Determine the (x, y) coordinate at the center of the cell enclosing the given text.  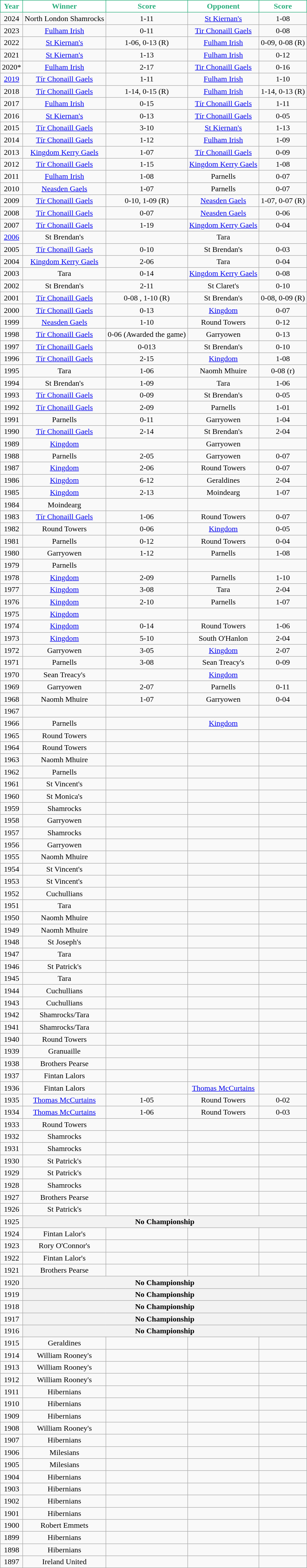
2004 (11, 261)
2000 (11, 310)
0-09, 0-08 (R) (283, 43)
1930 (11, 1161)
1933 (11, 1124)
2002 (11, 286)
1932 (11, 1137)
1961 (11, 784)
1904 (11, 1477)
1908 (11, 1428)
Opponent (223, 6)
1995 (11, 371)
1948 (11, 942)
1929 (11, 1173)
2-11 (147, 286)
2009 (11, 201)
2007 (11, 225)
1974 (11, 626)
1993 (11, 395)
1-14, 0-15 (R) (147, 91)
2015 (11, 128)
1902 (11, 1501)
St Monica's (64, 796)
2008 (11, 213)
1931 (11, 1149)
1-19 (147, 225)
1910 (11, 1404)
Ireland United (64, 1562)
1984 (11, 504)
1969 (11, 687)
1964 (11, 748)
1979 (11, 565)
0-08 (r) (283, 371)
0-08, 0-09 (R) (283, 298)
2-05 (147, 456)
1962 (11, 772)
3-10 (147, 128)
2019 (11, 79)
South O'Hanlon (223, 638)
1963 (11, 760)
Granuaille (64, 1051)
1982 (11, 529)
1987 (11, 468)
1-07, 0-07 (R) (283, 201)
1973 (11, 638)
1954 (11, 869)
0-15 (147, 103)
1924 (11, 1234)
1971 (11, 663)
2013 (11, 152)
2003 (11, 274)
1945 (11, 979)
1997 (11, 346)
0-16 (283, 67)
1967 (11, 711)
1905 (11, 1465)
1925 (11, 1222)
2014 (11, 140)
1-14, 0-13 (R) (283, 91)
1-06, 0-13 (R) (147, 43)
Rory O'Connor's (64, 1246)
1920 (11, 1282)
1940 (11, 1039)
1970 (11, 675)
1958 (11, 821)
1991 (11, 420)
1913 (11, 1367)
0-02 (283, 1100)
1986 (11, 480)
1942 (11, 1015)
1-15 (147, 164)
1968 (11, 699)
3-05 (147, 650)
2020* (11, 67)
1897 (11, 1562)
1941 (11, 1027)
1985 (11, 492)
1926 (11, 1209)
1980 (11, 553)
1901 (11, 1513)
2023 (11, 31)
1996 (11, 359)
1917 (11, 1319)
1900 (11, 1526)
1992 (11, 407)
1956 (11, 845)
1939 (11, 1051)
1978 (11, 578)
1998 (11, 334)
1923 (11, 1246)
0-08 , 1-10 (R) (147, 298)
1927 (11, 1197)
1922 (11, 1258)
2010 (11, 189)
2022 (11, 43)
1953 (11, 881)
2005 (11, 249)
1966 (11, 723)
2024 (11, 19)
1898 (11, 1550)
1949 (11, 930)
1951 (11, 905)
St Joseph's (64, 942)
0-10, 1-09 (R) (147, 201)
2-13 (147, 492)
1950 (11, 918)
1937 (11, 1076)
6-12 (147, 480)
2-10 (147, 602)
2012 (11, 164)
St Claret's (223, 286)
1989 (11, 444)
1990 (11, 432)
1957 (11, 833)
1909 (11, 1416)
1918 (11, 1307)
1-05 (147, 1100)
1935 (11, 1100)
1906 (11, 1452)
2006 (11, 237)
1994 (11, 383)
1955 (11, 857)
1976 (11, 602)
1911 (11, 1392)
2021 (11, 55)
1907 (11, 1440)
1928 (11, 1185)
1916 (11, 1331)
1952 (11, 893)
1936 (11, 1088)
2016 (11, 116)
2001 (11, 298)
Winner (64, 6)
North London Shamrocks (64, 19)
0-013 (147, 346)
1983 (11, 517)
1899 (11, 1538)
2-17 (147, 67)
1903 (11, 1489)
5-10 (147, 638)
1938 (11, 1064)
1946 (11, 966)
1-04 (283, 420)
2-15 (147, 359)
1914 (11, 1355)
1912 (11, 1380)
1943 (11, 1003)
1988 (11, 456)
1977 (11, 590)
2-14 (147, 432)
Robert Emmets (64, 1526)
Year (11, 6)
1960 (11, 796)
1-01 (283, 407)
1975 (11, 614)
1921 (11, 1270)
1947 (11, 954)
1959 (11, 808)
2011 (11, 177)
1972 (11, 650)
1981 (11, 541)
1999 (11, 322)
1919 (11, 1294)
2017 (11, 103)
1915 (11, 1343)
2018 (11, 91)
1934 (11, 1112)
1965 (11, 735)
0-06 (Awarded the game) (147, 334)
1944 (11, 991)
